Extract the (X, Y) coordinate from the center of the cell holding the provided text.  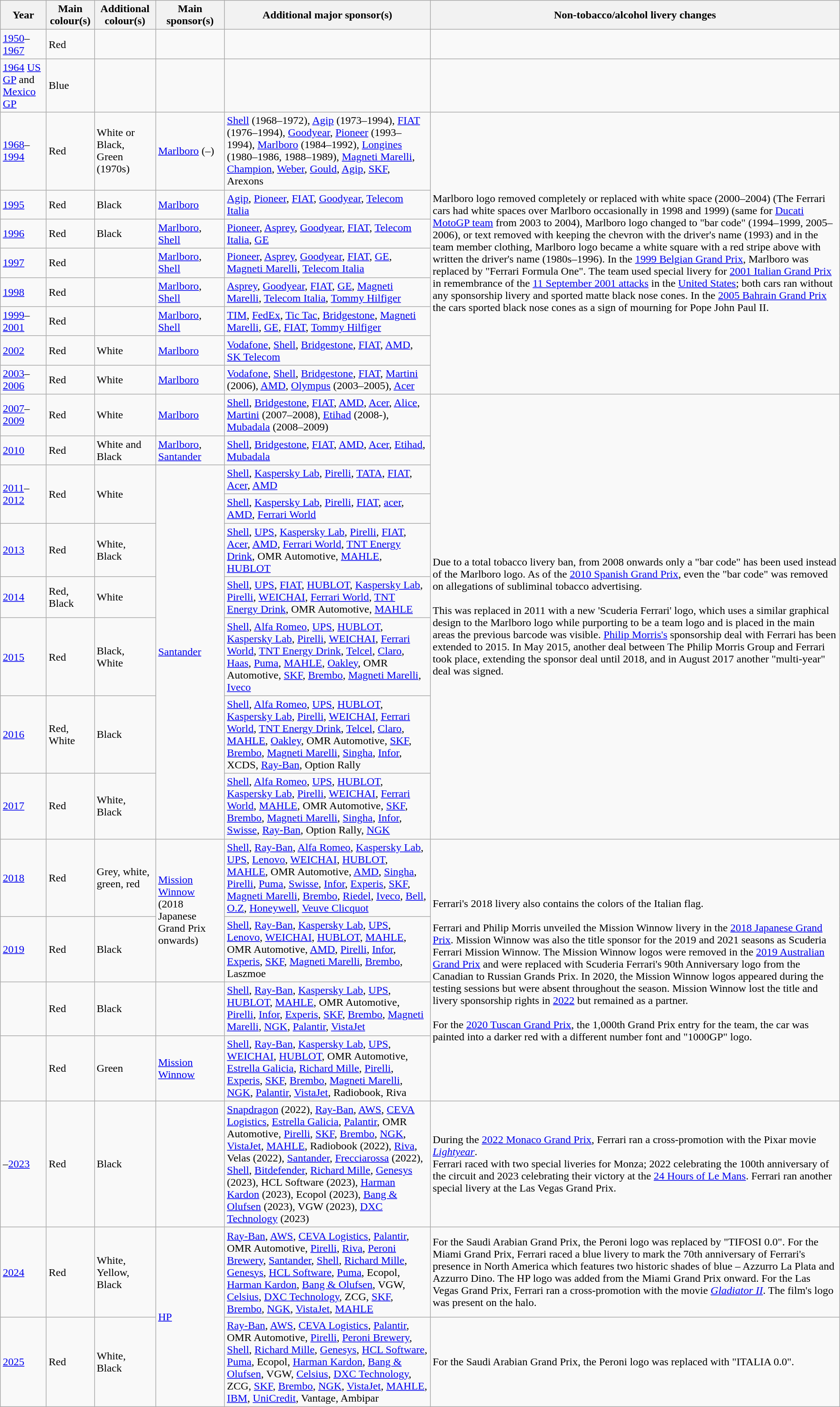
Vodafone, Shell, Bridgestone, FIAT, Martini (2006), AMD, Olympus (2003–2005), Acer (328, 380)
Shell, Kaspersky Lab, Pirelli, FIAT, acer, AMD, Ferrari World (328, 509)
Santander (190, 652)
White or Black, Green (1970s) (125, 151)
Mission Winnow (190, 1068)
1998 (23, 292)
2018 (23, 878)
Blue (70, 85)
HP (190, 1317)
2015 (23, 657)
Marlboro, Santander (190, 450)
For the Saudi Arabian Grand Prix, the Peroni logo was replaced with "ITALIA 0.0". (635, 1362)
Shell, Bridgestone, FIAT, AMD, Acer, Alice, Martini (2007–2008), Etihad (2008-), Mubadala (2008–2009) (328, 415)
1999–2001 (23, 321)
White, Yellow, Black (125, 1272)
1950–1967 (23, 44)
Red, Black (70, 597)
2007–2009 (23, 415)
Main sponsor(s) (190, 15)
1964 US GP and Mexico GP (23, 85)
1996 (23, 233)
TIM, FedEx, Tic Tac, Bridgestone, Magneti Marelli, GE, FIAT, Tommy Hilfiger (328, 321)
Vodafone, Shell, Bridgestone, FIAT, AMD, SK Telecom (328, 350)
Agip, Pioneer, FIAT, Goodyear, Telecom Italia (328, 205)
Shell, Ray-Ban, Kaspersky Lab, UPS, HUBLOT, MAHLE, OMR Automotive, Pirelli, Infor, Experis, SKF, Brembo, Magneti Marelli, NGK, Palantir, VistaJet (328, 1009)
1995 (23, 205)
2016 (23, 734)
2025 (23, 1362)
2014 (23, 597)
Mission Winnow (2018 Japanese Grand Prix onwards) (190, 910)
Additional major sponsor(s) (328, 15)
Marlboro (–) (190, 151)
Additional colour(s) (125, 15)
Red, White (70, 734)
1968– 1994 (23, 151)
1997 (23, 263)
2013 (23, 550)
2002 (23, 350)
Pioneer, Asprey, Goodyear, FIAT, GE, Magneti Marelli, Telecom Italia (328, 263)
2003–2006 (23, 380)
Black, White (125, 657)
Non-tobacco/alcohol livery changes (635, 15)
Shell, UPS, Kaspersky Lab, Pirelli, FIAT, Acer, AMD, Ferrari World, TNT Energy Drink, OMR Automotive, MAHLE, HUBLOT (328, 550)
Shell, Bridgestone, FIAT, AMD, Acer, Etihad, Mubadala (328, 450)
Grey, white, green, red (125, 878)
Pioneer, Asprey, Goodyear, FIAT, Telecom Italia, GE (328, 233)
Year (23, 15)
2011–2012 (23, 494)
2019 (23, 949)
Shell, UPS, FIAT, HUBLOT, Kaspersky Lab, Pirelli, WEICHAI, Ferrari World, TNT Energy Drink, OMR Automotive, MAHLE (328, 597)
Asprey, Goodyear, FIAT, GE, Magneti Marelli, Telecom Italia, Tommy Hilfiger (328, 292)
Shell, Kaspersky Lab, Pirelli, TATA, FIAT, Acer, AMD (328, 479)
2024 (23, 1272)
2010 (23, 450)
2017 (23, 806)
Green (125, 1068)
Main colour(s) (70, 15)
–2023 (23, 1164)
White and Black (125, 450)
